From the cell containing the given text, extract its center point as [x, y] coordinate. 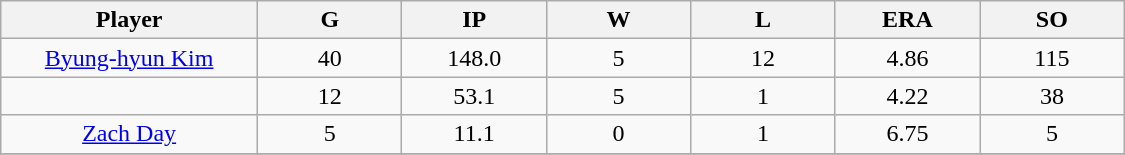
L [763, 20]
53.1 [474, 96]
6.75 [907, 134]
4.86 [907, 58]
0 [618, 134]
40 [330, 58]
Zach Day [130, 134]
ERA [907, 20]
SO [1052, 20]
Player [130, 20]
G [330, 20]
148.0 [474, 58]
Byung-hyun Kim [130, 58]
W [618, 20]
11.1 [474, 134]
4.22 [907, 96]
IP [474, 20]
38 [1052, 96]
115 [1052, 58]
